Scan for the cell matching the given text and deliver its (X, Y) coordinate at center. 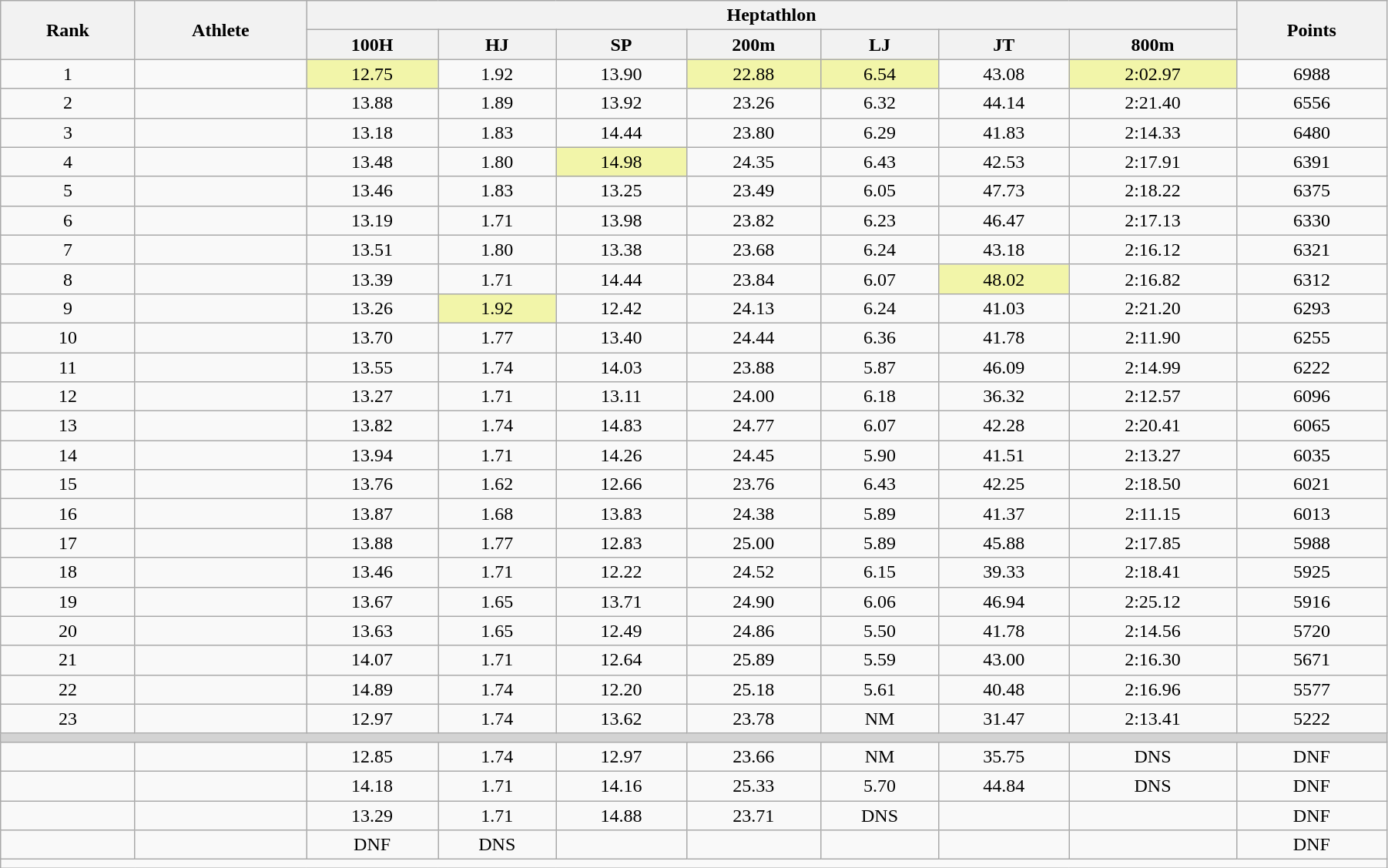
Rank (68, 30)
13.39 (373, 279)
6096 (1311, 397)
6321 (1311, 250)
12.75 (373, 74)
13.94 (373, 455)
24.35 (753, 162)
14.83 (621, 426)
5.87 (880, 367)
13.76 (373, 484)
13.90 (621, 74)
12.85 (373, 756)
10 (68, 337)
JT (1004, 45)
5671 (1311, 660)
4 (68, 162)
200m (753, 45)
22 (68, 689)
3 (68, 132)
2:12.57 (1153, 397)
14.98 (621, 162)
2:16.96 (1153, 689)
2:18.50 (1153, 484)
23.78 (753, 719)
25.18 (753, 689)
12.64 (621, 660)
25.89 (753, 660)
11 (68, 367)
1.89 (498, 103)
46.09 (1004, 367)
2:11.90 (1153, 337)
5.50 (880, 631)
13.51 (373, 250)
13.40 (621, 337)
14.16 (621, 786)
12.22 (621, 572)
24.44 (753, 337)
46.94 (1004, 602)
13.63 (373, 631)
5577 (1311, 689)
45.88 (1004, 543)
43.00 (1004, 660)
6.36 (880, 337)
41.51 (1004, 455)
6391 (1311, 162)
6035 (1311, 455)
14.03 (621, 367)
9 (68, 308)
13.26 (373, 308)
6.54 (880, 74)
2:21.20 (1153, 308)
6.32 (880, 103)
24.90 (753, 602)
18 (68, 572)
17 (68, 543)
24.77 (753, 426)
24.86 (753, 631)
13 (68, 426)
5988 (1311, 543)
2:18.22 (1153, 191)
5222 (1311, 719)
13.83 (621, 514)
13.25 (621, 191)
13.27 (373, 397)
2:14.56 (1153, 631)
25.33 (753, 786)
44.84 (1004, 786)
40.48 (1004, 689)
6556 (1311, 103)
13.48 (373, 162)
48.02 (1004, 279)
12.66 (621, 484)
14.88 (621, 816)
2:14.33 (1153, 132)
23.26 (753, 103)
5.70 (880, 786)
12 (68, 397)
36.32 (1004, 397)
13.29 (373, 816)
24.52 (753, 572)
5916 (1311, 602)
2:02.97 (1153, 74)
13.82 (373, 426)
14.26 (621, 455)
14.07 (373, 660)
13.92 (621, 103)
2:18.41 (1153, 572)
2:11.15 (1153, 514)
23.71 (753, 816)
42.25 (1004, 484)
5925 (1311, 572)
6013 (1311, 514)
42.28 (1004, 426)
5720 (1311, 631)
25.00 (753, 543)
6.18 (880, 397)
13.19 (373, 220)
5 (68, 191)
SP (621, 45)
2:13.41 (1153, 719)
6312 (1311, 279)
14 (68, 455)
2:16.82 (1153, 279)
100H (373, 45)
2:17.91 (1153, 162)
13.67 (373, 602)
Points (1311, 30)
2:20.41 (1153, 426)
13.55 (373, 367)
6222 (1311, 367)
6.23 (880, 220)
5.61 (880, 689)
44.14 (1004, 103)
5.59 (880, 660)
6.05 (880, 191)
15 (68, 484)
24.00 (753, 397)
23 (68, 719)
13.18 (373, 132)
Heptathlon (772, 15)
23.49 (753, 191)
2:21.40 (1153, 103)
23.82 (753, 220)
1.68 (498, 514)
31.47 (1004, 719)
13.62 (621, 719)
46.47 (1004, 220)
6065 (1311, 426)
13.71 (621, 602)
2:16.12 (1153, 250)
13.38 (621, 250)
23.76 (753, 484)
HJ (498, 45)
43.08 (1004, 74)
2:25.12 (1153, 602)
6.29 (880, 132)
2:17.85 (1153, 543)
35.75 (1004, 756)
6293 (1311, 308)
23.68 (753, 250)
1.62 (498, 484)
2:16.30 (1153, 660)
6375 (1311, 191)
47.73 (1004, 191)
12.83 (621, 543)
13.70 (373, 337)
19 (68, 602)
6.15 (880, 572)
1 (68, 74)
20 (68, 631)
23.88 (753, 367)
LJ (880, 45)
13.98 (621, 220)
23.84 (753, 279)
2:13.27 (1153, 455)
14.89 (373, 689)
22.88 (753, 74)
42.53 (1004, 162)
41.37 (1004, 514)
8 (68, 279)
6 (68, 220)
6330 (1311, 220)
41.03 (1004, 308)
41.83 (1004, 132)
12.49 (621, 631)
14.18 (373, 786)
24.38 (753, 514)
2:14.99 (1153, 367)
Athlete (220, 30)
13.11 (621, 397)
23.80 (753, 132)
6988 (1311, 74)
24.13 (753, 308)
16 (68, 514)
7 (68, 250)
24.45 (753, 455)
23.66 (753, 756)
800m (1153, 45)
12.42 (621, 308)
6255 (1311, 337)
6021 (1311, 484)
13.87 (373, 514)
6480 (1311, 132)
5.90 (880, 455)
2:17.13 (1153, 220)
2 (68, 103)
12.20 (621, 689)
6.06 (880, 602)
43.18 (1004, 250)
21 (68, 660)
39.33 (1004, 572)
